Scan for the cell matching the given text and deliver its [X, Y] coordinate at center. 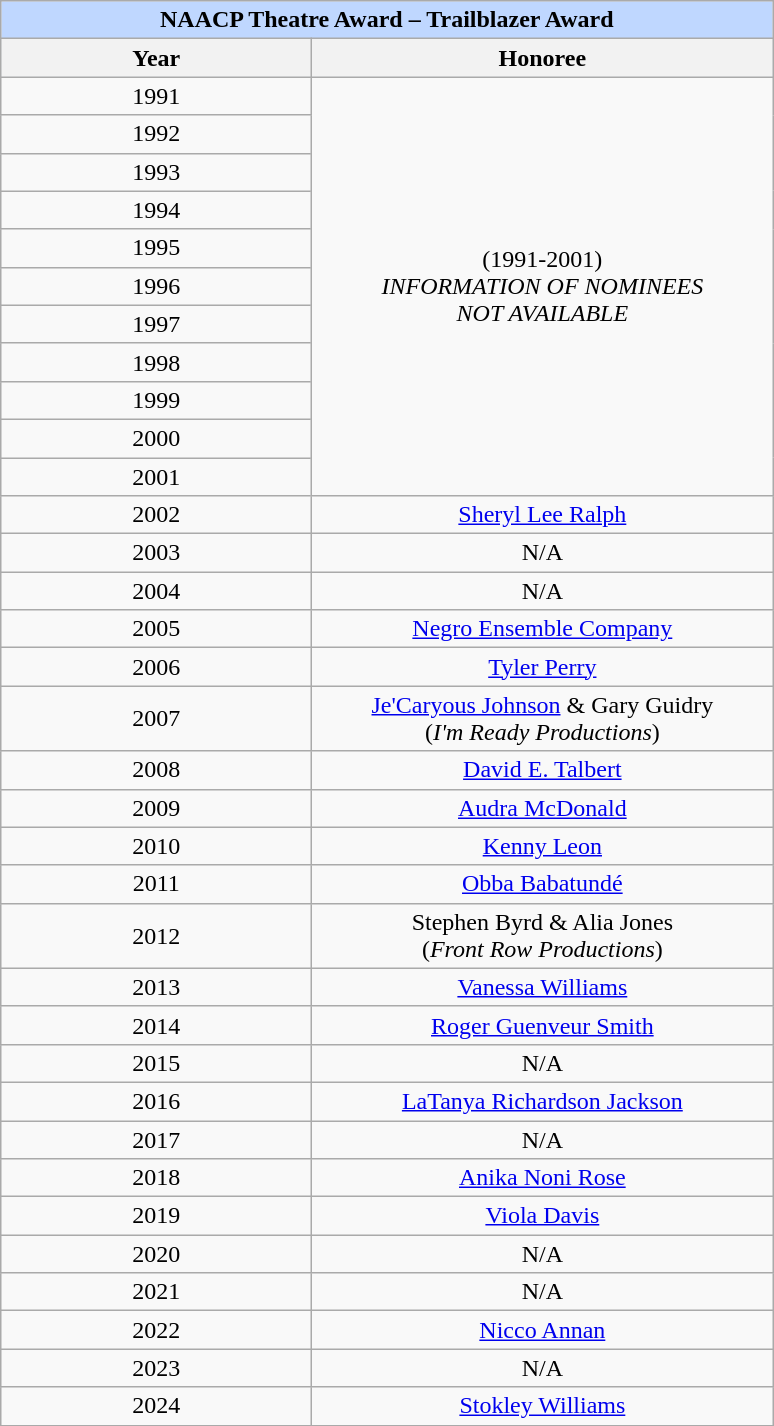
2015 [156, 1063]
2020 [156, 1254]
Negro Ensemble Company [542, 629]
Vanessa Williams [542, 987]
2013 [156, 987]
Audra McDonald [542, 808]
2016 [156, 1101]
2018 [156, 1178]
2009 [156, 808]
2004 [156, 591]
Je'Caryous Johnson & Gary Guidry(I'm Ready Productions) [542, 718]
2003 [156, 553]
2006 [156, 667]
Roger Guenveur Smith [542, 1025]
2023 [156, 1368]
2008 [156, 770]
1991 [156, 96]
2001 [156, 477]
Viola Davis [542, 1216]
1998 [156, 362]
2002 [156, 515]
(1991-2001)INFORMATION OF NOMINEESNOT AVAILABLE [542, 286]
2024 [156, 1406]
Stephen Byrd & Alia Jones(Front Row Productions) [542, 936]
1996 [156, 286]
2012 [156, 936]
2007 [156, 718]
2014 [156, 1025]
2010 [156, 846]
David E. Talbert [542, 770]
2017 [156, 1139]
1999 [156, 400]
2005 [156, 629]
2019 [156, 1216]
Kenny Leon [542, 846]
Obba Babatundé [542, 884]
Stokley Williams [542, 1406]
2022 [156, 1330]
Tyler Perry [542, 667]
NAACP Theatre Award – Trailblazer Award [387, 20]
Honoree [542, 58]
2000 [156, 438]
Sheryl Lee Ralph [542, 515]
Anika Noni Rose [542, 1178]
2011 [156, 884]
Nicco Annan [542, 1330]
1994 [156, 210]
2021 [156, 1292]
LaTanya Richardson Jackson [542, 1101]
1993 [156, 172]
1997 [156, 324]
Year [156, 58]
1995 [156, 248]
1992 [156, 134]
